From the cell containing the given text, extract its center point as (X, Y) coordinate. 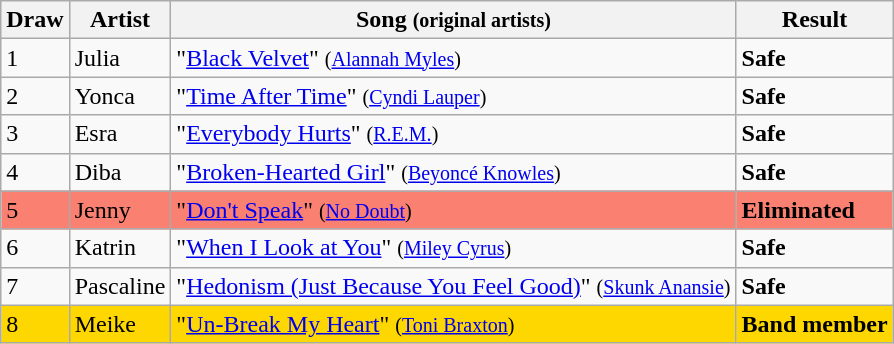
Draw (35, 20)
"Black Velvet" (Alannah Myles) (454, 58)
"When I Look at You" (Miley Cyrus) (454, 248)
Song (original artists) (454, 20)
3 (35, 134)
"Don't Speak" (No Doubt) (454, 210)
Pascaline (120, 286)
Esra (120, 134)
Katrin (120, 248)
Artist (120, 20)
Julia (120, 58)
Diba (120, 172)
"Time After Time" (Cyndi Lauper) (454, 96)
7 (35, 286)
4 (35, 172)
Band member (814, 324)
"Hedonism (Just Because You Feel Good)" (Skunk Anansie) (454, 286)
Jenny (120, 210)
Result (814, 20)
"Un-Break My Heart" (Toni Braxton) (454, 324)
5 (35, 210)
Meike (120, 324)
2 (35, 96)
6 (35, 248)
Eliminated (814, 210)
"Broken-Hearted Girl" (Beyoncé Knowles) (454, 172)
8 (35, 324)
"Everybody Hurts" (R.E.M.) (454, 134)
1 (35, 58)
Yonca (120, 96)
